Determine the (x, y) coordinate at the center of the cell enclosing the given text.  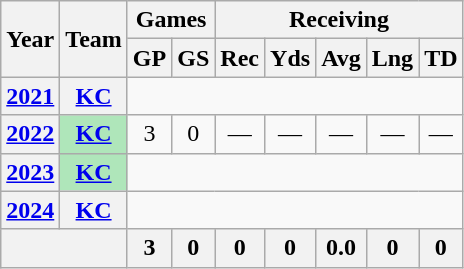
Yds (290, 58)
0.0 (342, 248)
Receiving (339, 20)
Games (170, 20)
TD (441, 58)
GS (194, 58)
2023 (30, 172)
Lng (392, 58)
2021 (30, 96)
GP (149, 58)
Team (94, 39)
Avg (342, 58)
2022 (30, 134)
2024 (30, 210)
Year (30, 39)
Rec (240, 58)
